Scan for the cell matching the given text and deliver its [X, Y] coordinate at center. 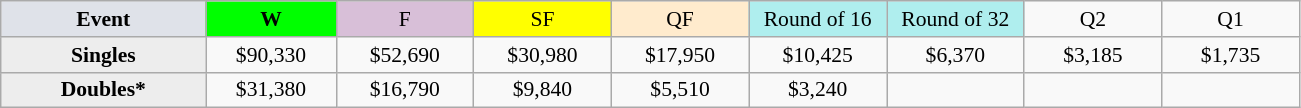
Singles [104, 55]
$3,240 [818, 90]
$9,840 [543, 90]
Q1 [1231, 19]
Round of 32 [955, 19]
W [271, 19]
$6,370 [955, 55]
$30,980 [543, 55]
$31,380 [271, 90]
$16,790 [405, 90]
$10,425 [818, 55]
$3,185 [1093, 55]
SF [543, 19]
$90,330 [271, 55]
QF [680, 19]
Round of 16 [818, 19]
$5,510 [680, 90]
Event [104, 19]
$52,690 [405, 55]
F [405, 19]
Doubles* [104, 90]
$1,735 [1231, 55]
Q2 [1093, 19]
$17,950 [680, 55]
